Return [x, y] of the center of cell containing provided text 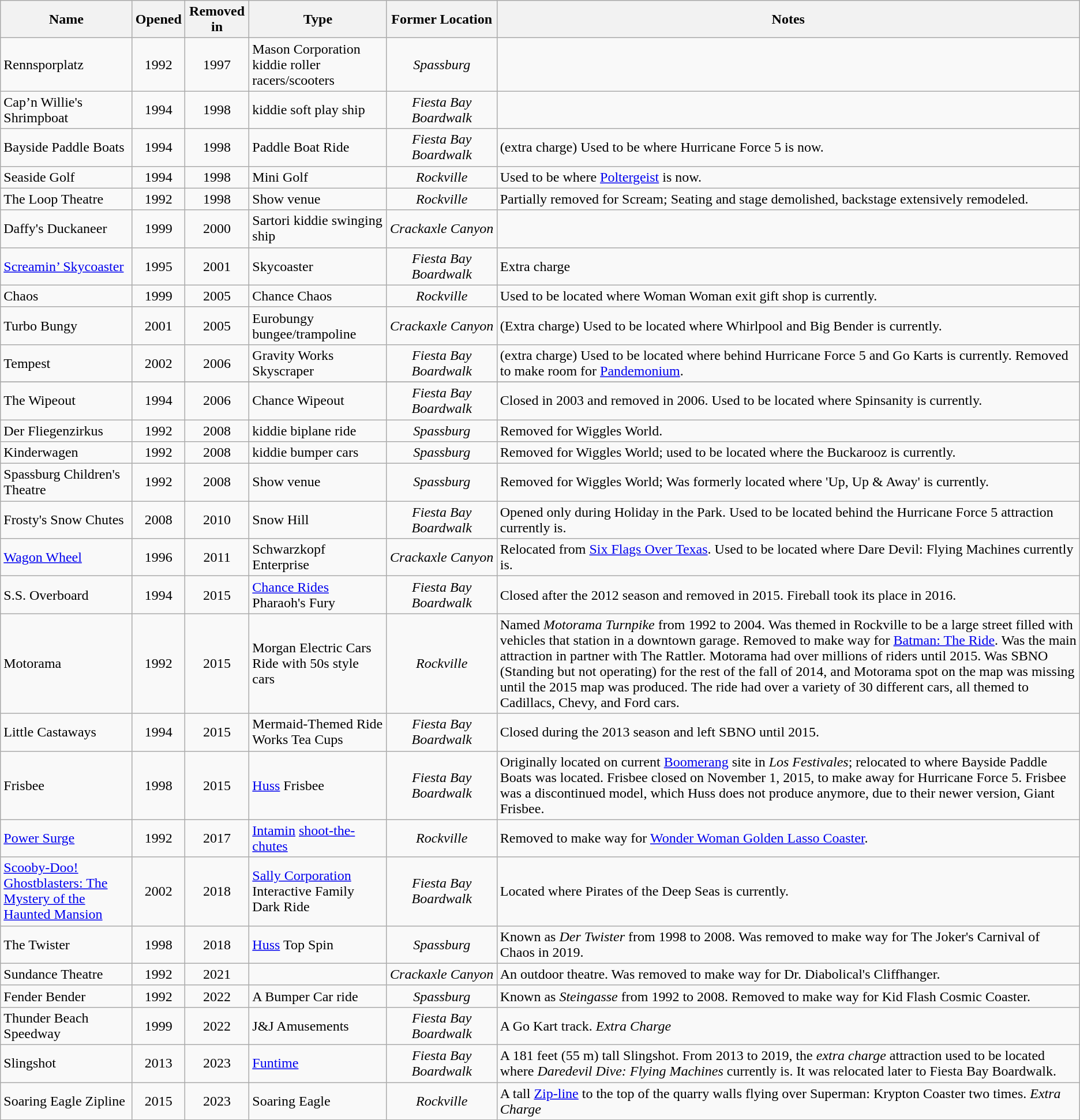
Seaside Golf [67, 177]
kiddie bumper cars [318, 453]
Tempest [67, 363]
Sundance Theatre [67, 974]
Former Location [442, 20]
Funtime [318, 1063]
2021 [217, 974]
Known as Steingasse from 1992 to 2008. Removed to make way for Kid Flash Cosmic Coaster. [788, 996]
Frisbee [67, 785]
2013 [158, 1063]
An outdoor theatre. Was removed to make way for Dr. Diabolical's Cliffhanger. [788, 974]
kiddie biplane ride [318, 431]
Relocated from Six Flags Over Texas. Used to be located where Dare Devil: Flying Machines currently is. [788, 557]
Mason Corporation kiddie roller racers/scooters [318, 65]
Chance Chaos [318, 296]
Morgan Electric Cars Ride with 50s style cars [318, 663]
Closed during the 2013 season and left SBNO until 2015. [788, 732]
Daffy's Duckaneer [67, 228]
The Loop Theatre [67, 199]
Removed for Wiggles World; Was formerly located where 'Up, Up & Away' is currently. [788, 482]
Schwarzkopf Enterprise [318, 557]
Wagon Wheel [67, 557]
The Wipeout [67, 400]
Huss Top Spin [318, 945]
kiddie soft play ship [318, 110]
Turbo Bungy [67, 325]
Type [318, 20]
Located where Pirates of the Deep Seas is currently. [788, 892]
Mermaid-Themed Ride Works Tea Cups [318, 732]
Chaos [67, 296]
Cap’n Willie's Shrimpboat [67, 110]
Soaring Eagle [318, 1100]
Fender Bender [67, 996]
Little Castaways [67, 732]
(extra charge) Used to be where Hurricane Force 5 is now. [788, 148]
Chance Rides Pharaoh's Fury [318, 595]
Soaring Eagle Zipline [67, 1100]
Closed in 2003 and removed in 2006. Used to be located where Spinsanity is currently. [788, 400]
Paddle Boat Ride [318, 148]
Screamin’ Skycoaster [67, 266]
(Extra charge) Used to be located where Whirlpool and Big Bender is currently. [788, 325]
Extra charge [788, 266]
Gravity Works Skyscraper [318, 363]
Eurobungy bungee/trampoline [318, 325]
Motorama [67, 663]
Opened [158, 20]
Spassburg Children's Theatre [67, 482]
Bayside Paddle Boats [67, 148]
J&J Amusements [318, 1025]
Removed in [217, 20]
2010 [217, 520]
Removed for Wiggles World; used to be located where the Buckarooz is currently. [788, 453]
Removed for Wiggles World. [788, 431]
Skycoaster [318, 266]
2017 [217, 839]
Sartori kiddie swinging ship [318, 228]
Partially removed for Scream; Seating and stage demolished, backstage extensively remodeled. [788, 199]
Known as Der Twister from 1998 to 2008. Was removed to make way for The Joker's Carnival of Chaos in 2019. [788, 945]
Opened only during Holiday in the Park. Used to be located behind the Hurricane Force 5 attraction currently is. [788, 520]
1996 [158, 557]
2011 [217, 557]
Scooby-Doo! Ghostblasters: The Mystery of the Haunted Mansion [67, 892]
Thunder Beach Speedway [67, 1025]
Sally Corporation Interactive Family Dark Ride [318, 892]
Mini Golf [318, 177]
1995 [158, 266]
Name [67, 20]
1997 [217, 65]
Chance Wipeout [318, 400]
Closed after the 2012 season and removed in 2015. Fireball took its place in 2016. [788, 595]
A Bumper Car ride [318, 996]
(extra charge) Used to be located where behind Hurricane Force 5 and Go Karts is currently. Removed to make room for Pandemonium. [788, 363]
Huss Frisbee [318, 785]
Kinderwagen [67, 453]
A tall Zip-line to the top of the quarry walls flying over Superman: Krypton Coaster two times. Extra Charge [788, 1100]
The Twister [67, 945]
Rennsporplatz [67, 65]
Removed to make way for Wonder Woman Golden Lasso Coaster. [788, 839]
Der Fliegenzirkus [67, 431]
Power Surge [67, 839]
Used to be located where Woman Woman exit gift shop is currently. [788, 296]
S.S. Overboard [67, 595]
Frosty's Snow Chutes [67, 520]
Intamin shoot-the-chutes [318, 839]
A Go Kart track. Extra Charge [788, 1025]
Notes [788, 20]
Slingshot [67, 1063]
Used to be where Poltergeist is now. [788, 177]
2000 [217, 228]
Snow Hill [318, 520]
